For the text-containing cell, return its midpoint in (X, Y) coordinate format. 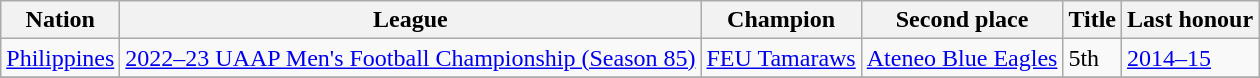
Champion (781, 20)
2022–23 UAAP Men's Football Championship (Season 85) (410, 58)
Philippines (60, 58)
Title (1092, 20)
2014–15 (1190, 58)
Second place (962, 20)
5th (1092, 58)
League (410, 20)
Ateneo Blue Eagles (962, 58)
Nation (60, 20)
FEU Tamaraws (781, 58)
Last honour (1190, 20)
